Detect which cell encompasses the target text, then output its [x, y] center coordinate. 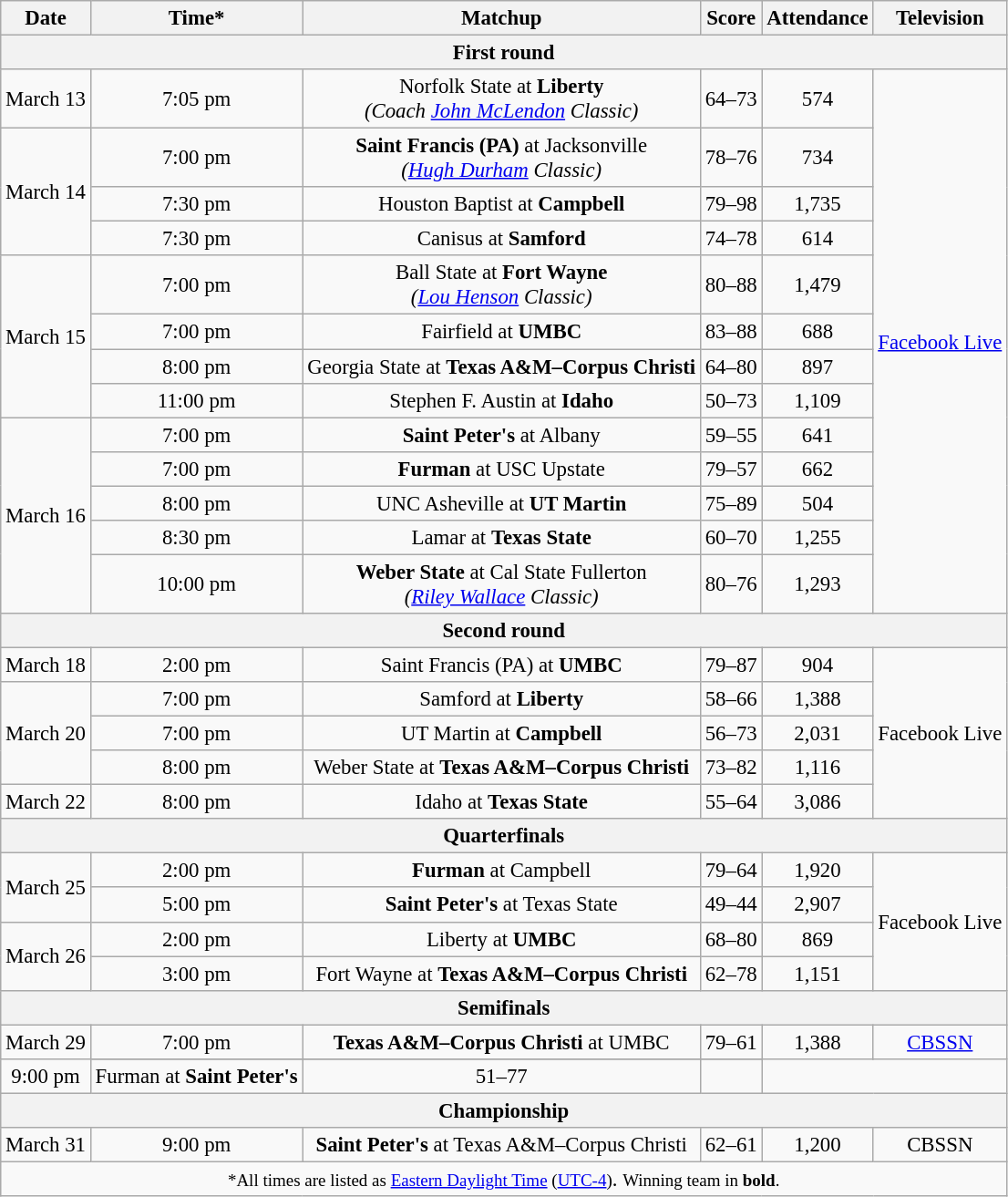
Attendance [818, 18]
Quarterfinals [504, 836]
51–77 [501, 1077]
UT Martin at Campbell [501, 734]
Saint Francis (PA) at Jacksonville (Hugh Durham Classic) [501, 159]
Norfolk State at Liberty (Coach John McLendon Classic) [501, 98]
60–70 [731, 538]
Weber State at Texas A&M–Corpus Christi [501, 768]
50–73 [731, 400]
2,907 [818, 905]
Furman at USC Upstate [501, 469]
Championship [504, 1110]
5:00 pm [197, 905]
2,031 [818, 734]
UNC Asheville at UT Martin [501, 503]
1,151 [818, 974]
Idaho at Texas State [501, 802]
614 [818, 239]
Saint Francis (PA) at UMBC [501, 665]
Semifinals [504, 1007]
904 [818, 665]
68–80 [731, 939]
Houston Baptist at Campbell [501, 204]
March 26 [46, 955]
March 13 [46, 98]
Score [731, 18]
Georgia State at Texas A&M–Corpus Christi [501, 366]
79–87 [731, 665]
March 15 [46, 335]
Saint Peter's at Texas A&M–Corpus Christi [501, 1145]
78–76 [731, 159]
79–98 [731, 204]
1,116 [818, 768]
Second round [504, 631]
Time* [197, 18]
Saint Peter's at Albany [501, 435]
74–78 [731, 239]
March 22 [46, 802]
1,735 [818, 204]
80–88 [731, 284]
Liberty at UMBC [501, 939]
March 18 [46, 665]
Saint Peter's at Texas State [501, 905]
March 14 [46, 192]
March 31 [46, 1145]
March 29 [46, 1042]
Fort Wayne at Texas A&M–Corpus Christi [501, 974]
79–61 [731, 1042]
Stephen F. Austin at Idaho [501, 400]
Fairfield at UMBC [501, 332]
Television [941, 18]
8:30 pm [197, 538]
734 [818, 159]
Matchup [501, 18]
504 [818, 503]
Furman at Saint Peter's [197, 1077]
79–57 [731, 469]
1,255 [818, 538]
March 25 [46, 888]
662 [818, 469]
64–73 [731, 98]
83–88 [731, 332]
574 [818, 98]
1,920 [818, 871]
Canisus at Samford [501, 239]
Samford at Liberty [501, 699]
Date [46, 18]
Texas A&M–Corpus Christi at UMBC [501, 1042]
Furman at Campbell [501, 871]
March 16 [46, 516]
55–64 [731, 802]
First round [504, 53]
March 20 [46, 733]
59–55 [731, 435]
75–89 [731, 503]
79–64 [731, 871]
641 [818, 435]
3,086 [818, 802]
73–82 [731, 768]
49–44 [731, 905]
62–61 [731, 1145]
64–80 [731, 366]
1,293 [818, 583]
11:00 pm [197, 400]
897 [818, 366]
56–73 [731, 734]
7:05 pm [197, 98]
1,479 [818, 284]
869 [818, 939]
Ball State at Fort Wayne(Lou Henson Classic) [501, 284]
*All times are listed as Eastern Daylight Time (UTC-4). Winning team in bold. [504, 1179]
Lamar at Texas State [501, 538]
Weber State at Cal State Fullerton(Riley Wallace Classic) [501, 583]
1,109 [818, 400]
1,200 [818, 1145]
58–66 [731, 699]
62–78 [731, 974]
10:00 pm [197, 583]
80–76 [731, 583]
3:00 pm [197, 974]
688 [818, 332]
